Determine the (X, Y) coordinate at the center of the cell enclosing the given text.  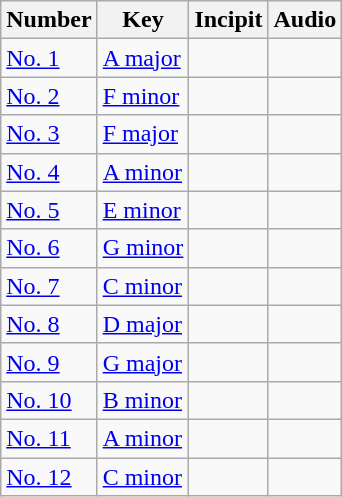
No. 12 (49, 477)
No. 9 (49, 362)
Audio (305, 20)
F minor (143, 96)
No. 6 (49, 248)
Incipit (228, 20)
G minor (143, 248)
No. 2 (49, 96)
D major (143, 324)
E minor (143, 210)
No. 7 (49, 286)
G major (143, 362)
B minor (143, 400)
No. 11 (49, 438)
No. 4 (49, 172)
No. 5 (49, 210)
F major (143, 134)
Number (49, 20)
No. 1 (49, 58)
No. 8 (49, 324)
No. 3 (49, 134)
Key (143, 20)
A major (143, 58)
No. 10 (49, 400)
